Determine the (X, Y) coordinate at the center of the cell enclosing the given text.  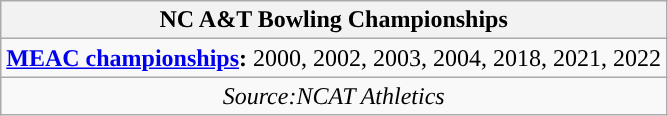
Source:NCAT Athletics (334, 96)
MEAC championships: 2000, 2002, 2003, 2004, 2018, 2021, 2022 (334, 58)
NC A&T Bowling Championships (334, 20)
